Determine the [X, Y] coordinate at the center of the cell enclosing the given text.  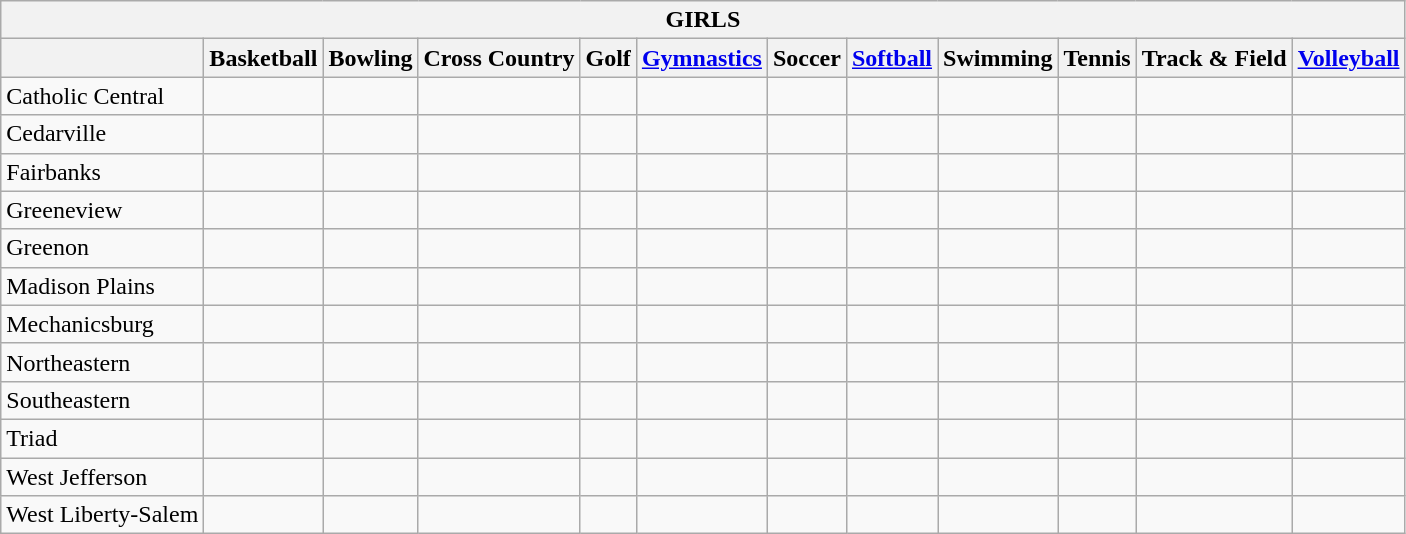
Madison Plains [102, 286]
Greenon [102, 248]
Tennis [1097, 58]
Softball [892, 58]
Southeastern [102, 400]
Volleyball [1348, 58]
Bowling [370, 58]
Swimming [998, 58]
Track & Field [1214, 58]
Northeastern [102, 362]
Basketball [264, 58]
West Jefferson [102, 477]
Soccer [806, 58]
Triad [102, 438]
GIRLS [703, 20]
Cedarville [102, 134]
Greeneview [102, 210]
Catholic Central [102, 96]
Mechanicsburg [102, 324]
Golf [608, 58]
Cross Country [499, 58]
Fairbanks [102, 172]
West Liberty-Salem [102, 515]
Gymnastics [702, 58]
